Return [X, Y] of the center of cell containing provided text 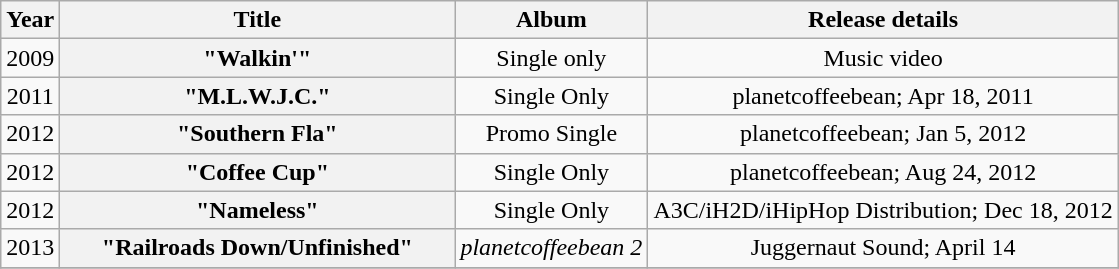
planetcoffeebean; Jan 5, 2012 [883, 134]
"M.L.W.J.C." [258, 96]
Music video [883, 58]
planetcoffeebean; Aug 24, 2012 [883, 172]
Year [30, 20]
Album [552, 20]
planetcoffeebean; Apr 18, 2011 [883, 96]
2013 [30, 248]
Release details [883, 20]
planetcoffeebean 2 [552, 248]
"Coffee Cup" [258, 172]
Title [258, 20]
2011 [30, 96]
"Railroads Down/Unfinished" [258, 248]
"Nameless" [258, 210]
"Walkin'" [258, 58]
Juggernaut Sound; April 14 [883, 248]
2009 [30, 58]
A3C/iH2D/iHipHop Distribution; Dec 18, 2012 [883, 210]
"Southern Fla" [258, 134]
Promo Single [552, 134]
Single only [552, 58]
